Pinpoint the cell where the given text exists, returning its (x, y) midpoint coordinate. 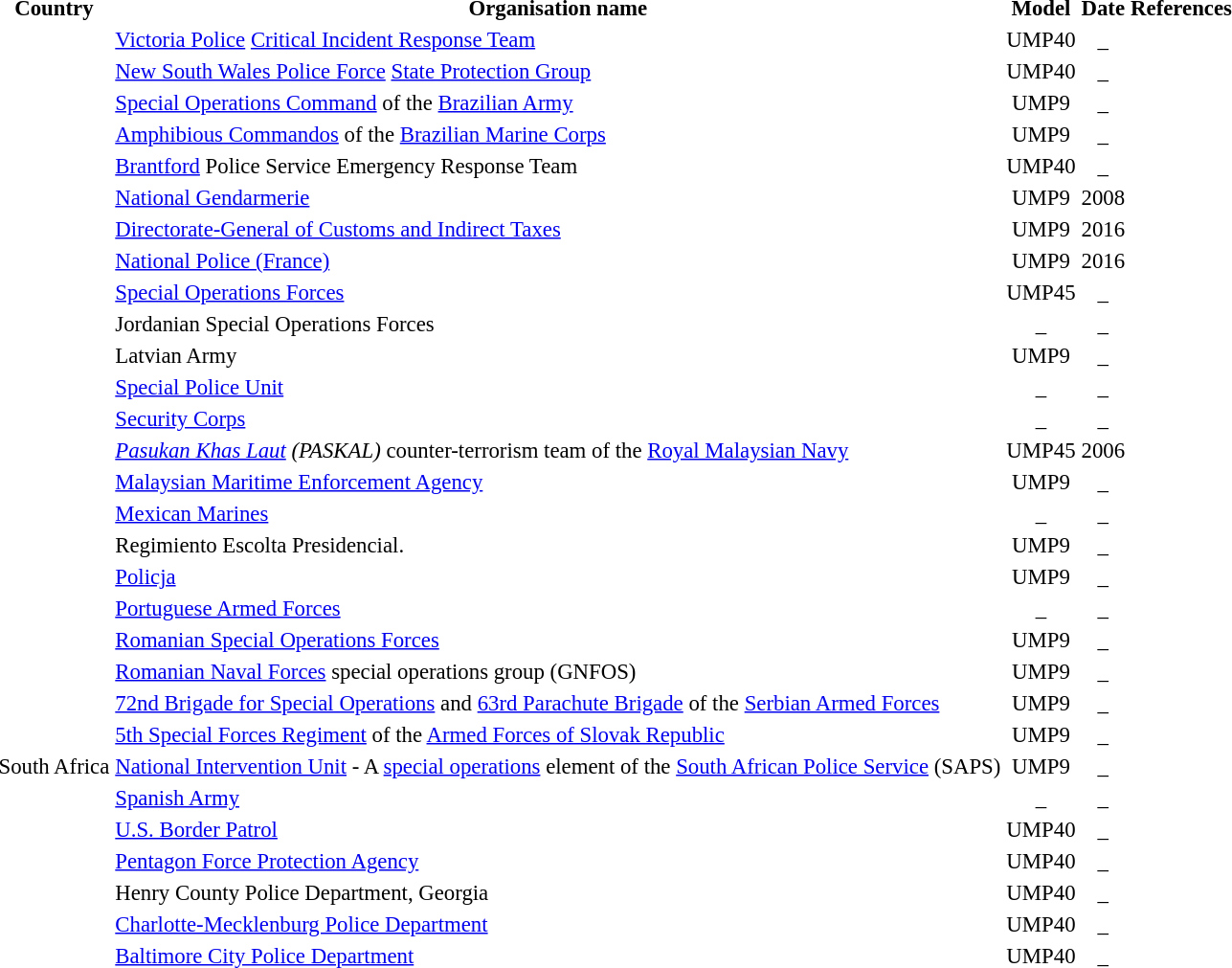
Mexican Marines (558, 513)
2008 (1103, 197)
72nd Brigade for Special Operations and 63rd Parachute Brigade of the Serbian Armed Forces (558, 703)
National Intervention Unit - A special operations element of the South African Police Service (SAPS) (558, 766)
U.S. Border Patrol (558, 829)
Romanian Naval Forces special operations group (GNFOS) (558, 671)
Pasukan Khas Laut (PASKAL) counter-terrorism team of the Royal Malaysian Navy (558, 450)
Directorate-General of Customs and Indirect Taxes (558, 229)
Charlotte-Mecklenburg Police Department (558, 924)
Special Police Unit (558, 387)
Special Operations Forces (558, 292)
Amphibious Commandos of the Brazilian Marine Corps (558, 134)
Henry County Police Department, Georgia (558, 892)
New South Wales Police Force State Protection Group (558, 71)
Latvian Army (558, 355)
Victoria Police Critical Incident Response Team (558, 39)
Security Corps (558, 418)
Romanian Special Operations Forces (558, 640)
2006 (1103, 450)
National Police (France) (558, 260)
Jordanian Special Operations Forces (558, 324)
Spanish Army (558, 798)
Policja (558, 576)
Special Operations Command of the Brazilian Army (558, 102)
Brantford Police Service Emergency Response Team (558, 166)
Portuguese Armed Forces (558, 608)
Regimiento Escolta Presidencial. (558, 545)
Malaysian Maritime Enforcement Agency (558, 482)
National Gendarmerie (558, 197)
5th Special Forces Regiment of the Armed Forces of Slovak Republic (558, 734)
Pentagon Force Protection Agency (558, 861)
